From the cell containing the given text, extract its center point as [x, y] coordinate. 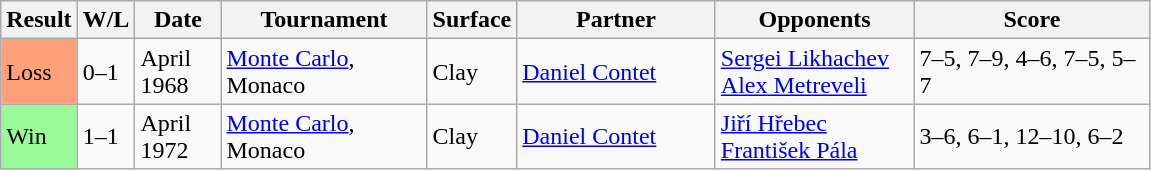
Opponents [814, 20]
April 1972 [178, 136]
Jiří Hřebec František Pála [814, 136]
Date [178, 20]
Partner [616, 20]
Surface [472, 20]
Result [39, 20]
1–1 [106, 136]
Win [39, 136]
Tournament [324, 20]
Sergei Likhachev Alex Metreveli [814, 72]
April 1968 [178, 72]
7–5, 7–9, 4–6, 7–5, 5–7 [1032, 72]
3–6, 6–1, 12–10, 6–2 [1032, 136]
0–1 [106, 72]
Score [1032, 20]
W/L [106, 20]
Loss [39, 72]
